Determine the [x, y] coordinate at the center of the cell enclosing the given text.  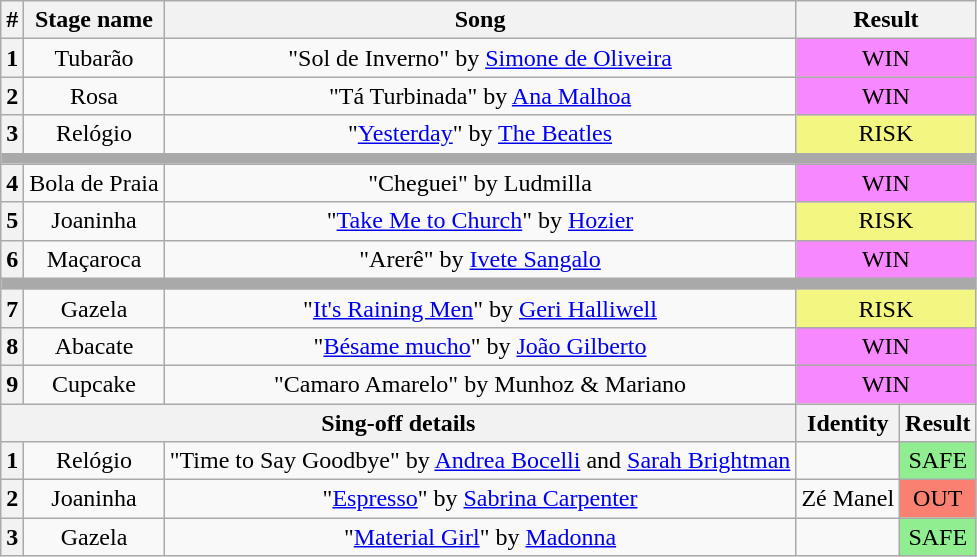
4 [12, 183]
"Cheguei" by Ludmilla [480, 183]
Cupcake [94, 384]
9 [12, 384]
Maçaroca [94, 259]
"Sol de Inverno" by Simone de Oliveira [480, 58]
"Time to Say Goodbye" by Andrea Bocelli and Sarah Brightman [480, 461]
"It's Raining Men" by Geri Halliwell [480, 308]
8 [12, 346]
7 [12, 308]
OUT [938, 499]
5 [12, 221]
6 [12, 259]
"Tá Turbinada" by Ana Malhoa [480, 96]
"Take Me to Church" by Hozier [480, 221]
"Yesterday" by The Beatles [480, 134]
Stage name [94, 20]
Sing-off details [398, 423]
Rosa [94, 96]
Abacate [94, 346]
# [12, 20]
"Camaro Amarelo" by Munhoz & Mariano [480, 384]
"Arerê" by Ivete Sangalo [480, 259]
Tubarão [94, 58]
Identity [848, 423]
Song [480, 20]
"Material Girl" by Madonna [480, 537]
"Bésame mucho" by João Gilberto [480, 346]
"Espresso" by Sabrina Carpenter [480, 499]
Bola de Praia [94, 183]
Zé Manel [848, 499]
